Pinpoint the cell where the given text exists, returning its [X, Y] midpoint coordinate. 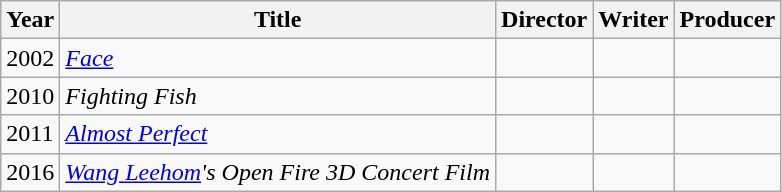
Year [30, 20]
2016 [30, 172]
Face [278, 58]
2010 [30, 96]
Fighting Fish [278, 96]
Almost Perfect [278, 134]
Wang Leehom's Open Fire 3D Concert Film [278, 172]
Director [544, 20]
Writer [634, 20]
Title [278, 20]
Producer [728, 20]
2011 [30, 134]
2002 [30, 58]
